Scan for the cell matching the given text and deliver its [X, Y] coordinate at center. 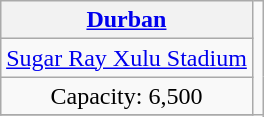
Sugar Ray Xulu Stadium [127, 58]
Durban [127, 20]
Capacity: 6,500 [127, 96]
